Pinpoint the cell where the given text exists, returning its [x, y] midpoint coordinate. 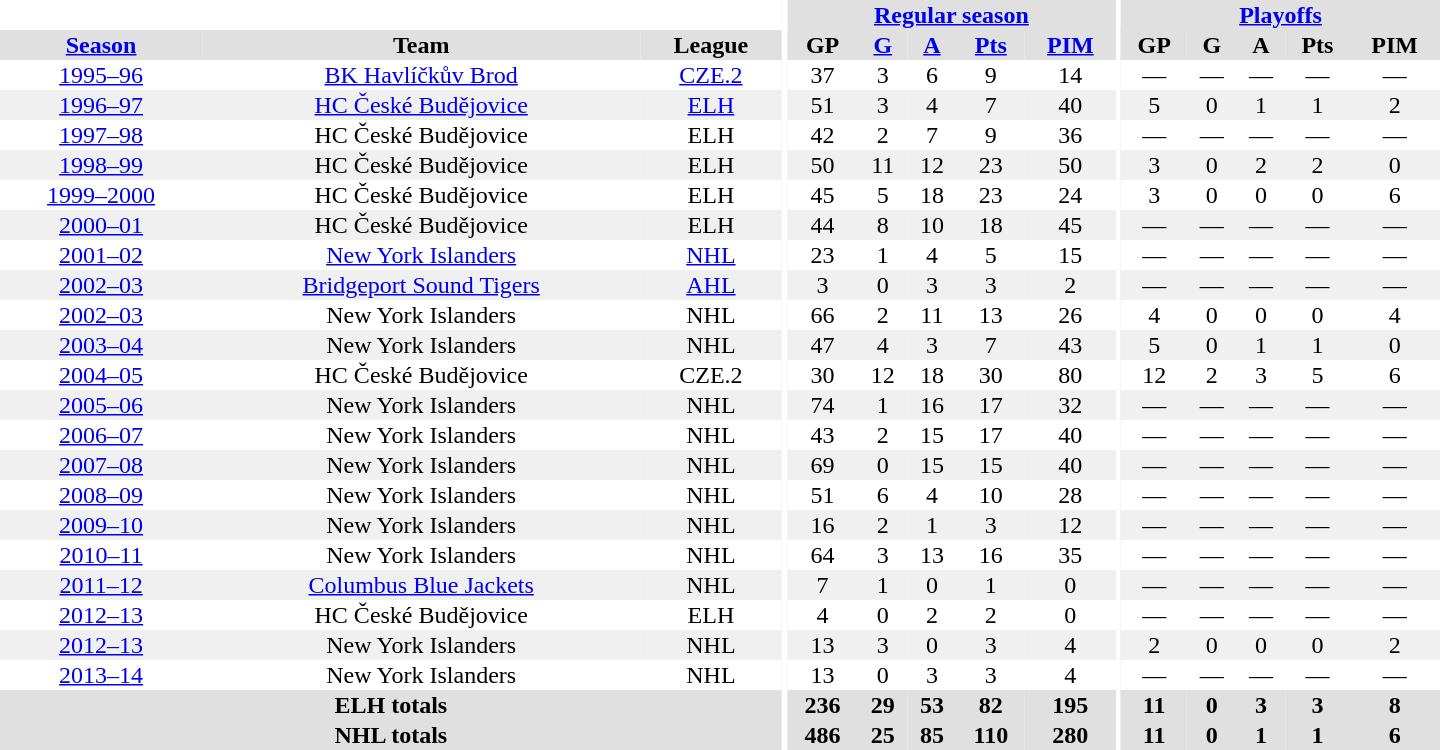
ELH totals [391, 705]
53 [932, 705]
69 [822, 465]
85 [932, 735]
Bridgeport Sound Tigers [421, 285]
37 [822, 75]
80 [1070, 375]
2004–05 [101, 375]
Regular season [951, 15]
1997–98 [101, 135]
486 [822, 735]
280 [1070, 735]
66 [822, 315]
28 [1070, 495]
NHL totals [391, 735]
2007–08 [101, 465]
2009–10 [101, 525]
42 [822, 135]
2003–04 [101, 345]
74 [822, 405]
35 [1070, 555]
236 [822, 705]
14 [1070, 75]
1996–97 [101, 105]
32 [1070, 405]
29 [882, 705]
2000–01 [101, 225]
AHL [710, 285]
2006–07 [101, 435]
Playoffs [1280, 15]
195 [1070, 705]
36 [1070, 135]
2010–11 [101, 555]
1998–99 [101, 165]
BK Havlíčkův Brod [421, 75]
26 [1070, 315]
1995–96 [101, 75]
2008–09 [101, 495]
64 [822, 555]
Columbus Blue Jackets [421, 585]
2013–14 [101, 675]
Team [421, 45]
2005–06 [101, 405]
47 [822, 345]
2001–02 [101, 255]
Season [101, 45]
82 [990, 705]
League [710, 45]
44 [822, 225]
2011–12 [101, 585]
25 [882, 735]
1999–2000 [101, 195]
110 [990, 735]
24 [1070, 195]
